Output the (x, y) coordinate of the center of the cell containing the given text.  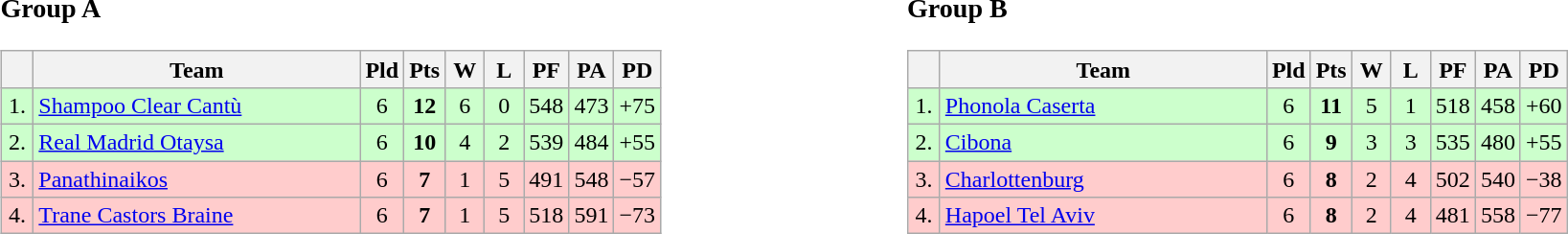
558 (1498, 216)
Hapoel Tel Aviv (1103, 216)
11 (1331, 105)
−73 (638, 216)
484 (592, 143)
+60 (1544, 105)
Shampoo Clear Cantù (197, 105)
491 (546, 179)
0 (504, 105)
539 (546, 143)
−77 (1544, 216)
473 (592, 105)
458 (1498, 105)
502 (1452, 179)
535 (1452, 143)
−38 (1544, 179)
+75 (638, 105)
Trane Castors Braine (197, 216)
Phonola Caserta (1103, 105)
Charlottenburg (1103, 179)
Cibona (1103, 143)
481 (1452, 216)
Panathinaikos (197, 179)
12 (425, 105)
591 (592, 216)
Real Madrid Otaysa (197, 143)
480 (1498, 143)
10 (425, 143)
−57 (638, 179)
9 (1331, 143)
540 (1498, 179)
